Determine the (X, Y) coordinate at the center of the cell enclosing the given text.  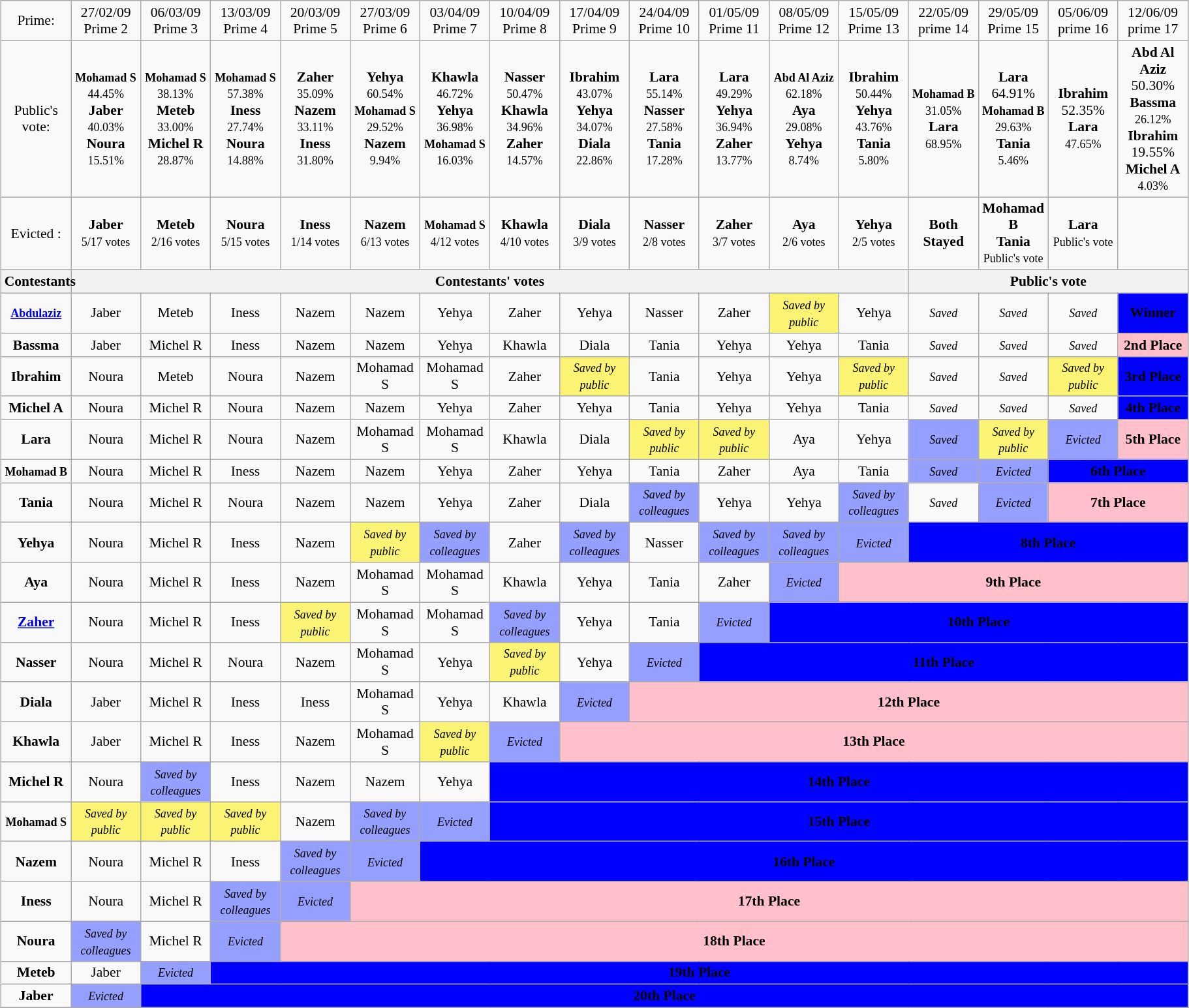
Contestants (37, 282)
Mohamad B31.05% Lara 68.95% (944, 119)
Prime: (37, 21)
Yehya2/5 votes (873, 234)
10th Place (978, 622)
15/05/09 Prime 13 (873, 21)
Lara (37, 440)
Public's vote: (37, 119)
Zaher3/7 votes (733, 234)
Nasser50.47% Khawla 34.96% Zaher 14.57% (525, 119)
Mohamad BTaniaPublic's vote (1013, 234)
03/04/09 Prime 7 (454, 21)
LaraPublic's vote (1083, 234)
Mohamad S 38.13% Meteb 33.00% Michel R 28.87% (176, 119)
Meteb2/16 votes (176, 234)
5th Place (1152, 440)
19th Place (700, 973)
Contestants' votes (490, 282)
Ibrahim43.07% Yehya 34.07% Diala 22.86% (594, 119)
Iness1/14 votes (316, 234)
7th Place (1118, 502)
18th Place (735, 941)
Both Stayed (944, 234)
4th Place (1152, 408)
16th Place (804, 861)
06/03/09 Prime 3 (176, 21)
Lara 64.91%Mohamad B29.63% Tania 5.46% (1013, 119)
10/04/09 Prime 8 (525, 21)
14th Place (839, 782)
17th Place (769, 902)
Jaber5/17 votes (106, 234)
24/04/09 Prime 10 (664, 21)
20th Place (664, 996)
Winner (1152, 313)
Abdulaziz (37, 313)
Yehya60.54% Mohamad S 29.52% Nazem 9.94% (385, 119)
11th Place (944, 662)
Mohamad S 57.38% Iness 27.74% Noura 14.88% (245, 119)
Nazem6/13 votes (385, 234)
Khawla4/10 votes (525, 234)
12/06/09 prime 17 (1152, 21)
Nasser2/8 votes (664, 234)
Lara55.14% Nasser 27.58% Tania 17.28% (664, 119)
Public's vote (1048, 282)
Mohamad S 44.45% Jaber 40.03% Noura 15.51% (106, 119)
12th Place (908, 702)
29/05/09 Prime 15 (1013, 21)
Khawla46.72% Yehya 36.98% Mohamad S 16.03% (454, 119)
Ibrahim 50.44% Yehya 43.76% Tania 5.80% (873, 119)
2nd Place (1152, 345)
Zaher 35.09% Nazem 33.11% Iness 31.80% (316, 119)
Ibrahim 52.35%Lara47.65% (1083, 119)
Michel A (37, 408)
20/03/09 Prime 5 (316, 21)
22/05/09 prime 14 (944, 21)
6th Place (1118, 471)
13/03/09 Prime 4 (245, 21)
27/02/09 Prime 2 (106, 21)
3rd Place (1152, 376)
27/03/09 Prime 6 (385, 21)
Bassma (37, 345)
Abd Al Aziz62.18% Aya 29.08% Yehya 8.74% (804, 119)
Mohamad S4/12 votes (454, 234)
05/06/09 prime 16 (1083, 21)
Mohamad B (37, 471)
08/05/09 Prime 12 (804, 21)
8th Place (1048, 543)
15th Place (839, 822)
Aya2/6 votes (804, 234)
01/05/09 Prime 11 (733, 21)
9th Place (1013, 582)
Abd Al Aziz50.30%Bassma26.12%Ibrahim19.55% Michel A4.03% (1152, 119)
Evicted : (37, 234)
Noura5/15 votes (245, 234)
17/04/09 Prime 9 (594, 21)
Diala3/9 votes (594, 234)
13th Place (873, 742)
Ibrahim (37, 376)
Lara49.29% Yehya 36.94% Zaher 13.77% (733, 119)
